Capture the cell that displays the provided text and extract its (X, Y) central coordinate. 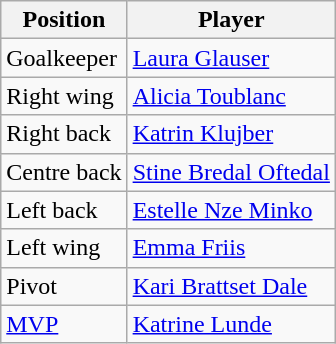
Kari Brattset Dale (231, 286)
Alicia Toublanc (231, 96)
Right wing (64, 96)
Estelle Nze Minko (231, 210)
MVP (64, 324)
Left wing (64, 248)
Emma Friis (231, 248)
Stine Bredal Oftedal (231, 172)
Pivot (64, 286)
Katrin Klujber (231, 134)
Laura Glauser (231, 58)
Position (64, 20)
Goalkeeper (64, 58)
Right back (64, 134)
Centre back (64, 172)
Player (231, 20)
Left back (64, 210)
Katrine Lunde (231, 324)
